For the text-containing cell, return its midpoint in [X, Y] coordinate format. 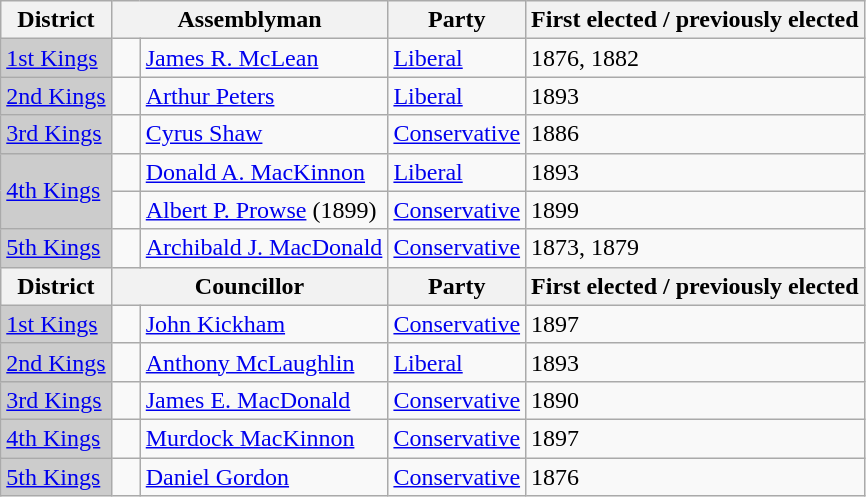
Arthur Peters [264, 96]
John Kickham [264, 324]
Anthony McLaughlin [264, 362]
Murdock MacKinnon [264, 438]
Assemblyman [250, 20]
Councillor [250, 286]
Daniel Gordon [264, 477]
Donald A. MacKinnon [264, 172]
1876, 1882 [696, 58]
1873, 1879 [696, 248]
Archibald J. MacDonald [264, 248]
1899 [696, 210]
1890 [696, 400]
1876 [696, 477]
James R. McLean [264, 58]
James E. MacDonald [264, 400]
Cyrus Shaw [264, 134]
Albert P. Prowse (1899) [264, 210]
1886 [696, 134]
